Find where the given text appears and provide that cell's center as (X, Y) coordinate. 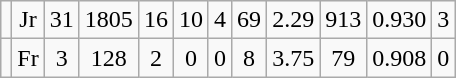
0.930 (400, 20)
8 (250, 58)
2 (156, 58)
128 (108, 58)
4 (220, 20)
Jr (28, 20)
10 (190, 20)
69 (250, 20)
1805 (108, 20)
913 (344, 20)
Fr (28, 58)
3.75 (294, 58)
0.908 (400, 58)
16 (156, 20)
2.29 (294, 20)
31 (62, 20)
79 (344, 58)
